Search for the cell housing the specified text and yield its (x, y) center coordinate. 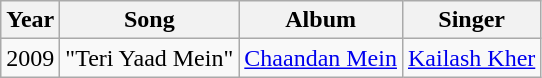
"Teri Yaad Mein" (150, 58)
Kailash Kher (471, 58)
Album (321, 20)
Singer (471, 20)
Song (150, 20)
Year (30, 20)
Chaandan Mein (321, 58)
2009 (30, 58)
